Pinpoint the cell where the given text exists, returning its [x, y] midpoint coordinate. 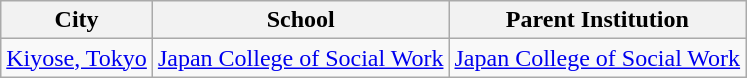
Kiyose, Tokyo [77, 58]
City [77, 20]
School [300, 20]
Parent Institution [598, 20]
